Output the (x, y) coordinate of the center of the cell containing the given text.  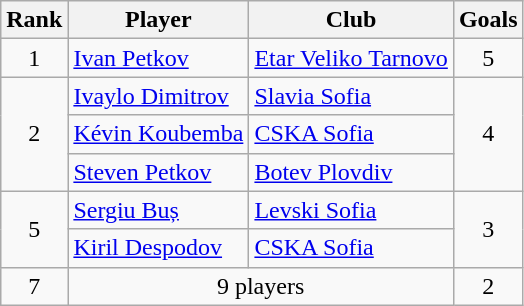
Botev Plovdiv (351, 172)
3 (488, 229)
Etar Veliko Tarnovo (351, 58)
Goals (488, 20)
Club (351, 20)
Sergiu Buș (158, 210)
Kévin Koubemba (158, 134)
Player (158, 20)
Levski Sofia (351, 210)
1 (34, 58)
7 (34, 286)
Ivan Petkov (158, 58)
Rank (34, 20)
Steven Petkov (158, 172)
Ivaylo Dimitrov (158, 96)
4 (488, 134)
Kiril Despodov (158, 248)
9 players (261, 286)
Slavia Sofia (351, 96)
